Output the [x, y] coordinate of the center of the cell containing the given text.  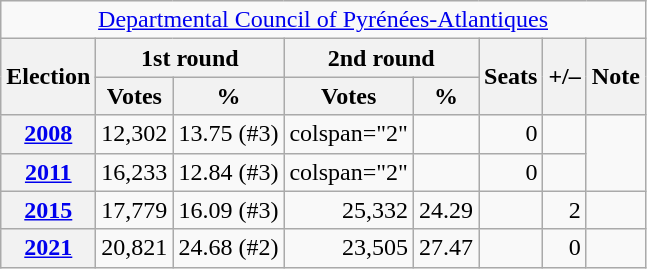
24.29 [446, 210]
Seats [510, 77]
2008 [48, 134]
16,233 [134, 172]
16.09 (#3) [228, 210]
12.84 (#3) [228, 172]
Election [48, 77]
27.47 [446, 248]
23,505 [349, 248]
13.75 (#3) [228, 134]
2015 [48, 210]
2021 [48, 248]
24.68 (#2) [228, 248]
2nd round [382, 58]
20,821 [134, 248]
Departmental Council of Pyrénées-Atlantiques [324, 20]
+/– [564, 77]
2 [564, 210]
12,302 [134, 134]
2011 [48, 172]
Note [616, 77]
1st round [190, 58]
17,779 [134, 210]
25,332 [349, 210]
